Determine the (X, Y) coordinate at the center of the cell enclosing the given text.  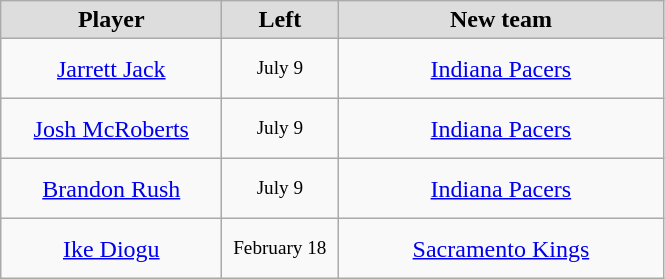
Ike Diogu (112, 249)
Josh McRoberts (112, 129)
Player (112, 20)
Brandon Rush (112, 189)
Left (280, 20)
Sacramento Kings (501, 249)
February 18 (280, 249)
New team (501, 20)
Jarrett Jack (112, 69)
